Output the (X, Y) coordinate of the center of the cell containing the given text.  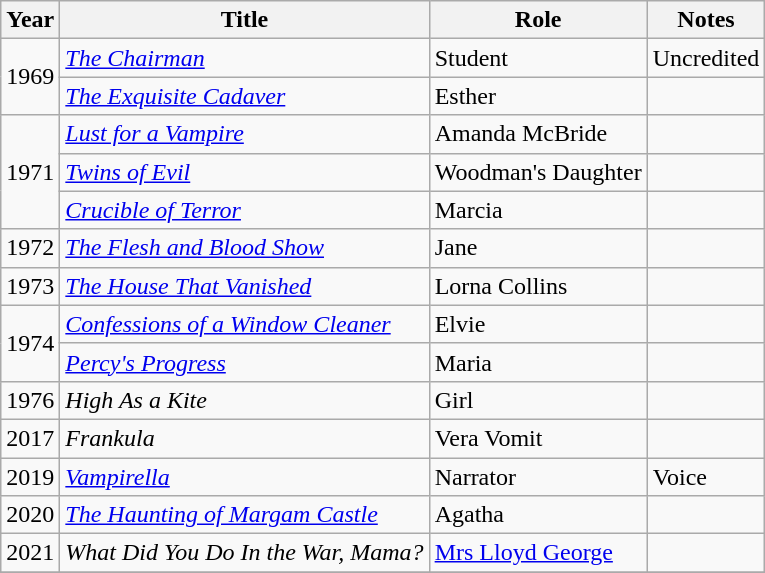
Lorna Collins (538, 286)
What Did You Do In the War, Mama? (244, 553)
The Exquisite Cadaver (244, 96)
1969 (30, 77)
Notes (706, 20)
Woodman's Daughter (538, 172)
1976 (30, 400)
Marcia (538, 210)
2019 (30, 477)
Twins of Evil (244, 172)
Girl (538, 400)
Frankula (244, 438)
Esther (538, 96)
Mrs Lloyd George (538, 553)
Percy's Progress (244, 362)
Confessions of a Window Cleaner (244, 324)
1973 (30, 286)
Jane (538, 248)
Uncredited (706, 58)
2021 (30, 553)
Title (244, 20)
Vampirella (244, 477)
1971 (30, 172)
Crucible of Terror (244, 210)
The Haunting of Margam Castle (244, 515)
The House That Vanished (244, 286)
Amanda McBride (538, 134)
Vera Vomit (538, 438)
Lust for a Vampire (244, 134)
1974 (30, 343)
Narrator (538, 477)
Voice (706, 477)
Maria (538, 362)
2020 (30, 515)
Elvie (538, 324)
High As a Kite (244, 400)
Year (30, 20)
The Flesh and Blood Show (244, 248)
Role (538, 20)
The Chairman (244, 58)
2017 (30, 438)
Agatha (538, 515)
1972 (30, 248)
Student (538, 58)
